Extract the (x, y) coordinate from the center of the cell holding the provided text.  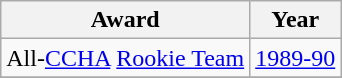
1989-90 (296, 58)
Year (296, 20)
All-CCHA Rookie Team (126, 58)
Award (126, 20)
